Detect which cell encompasses the target text, then output its [x, y] center coordinate. 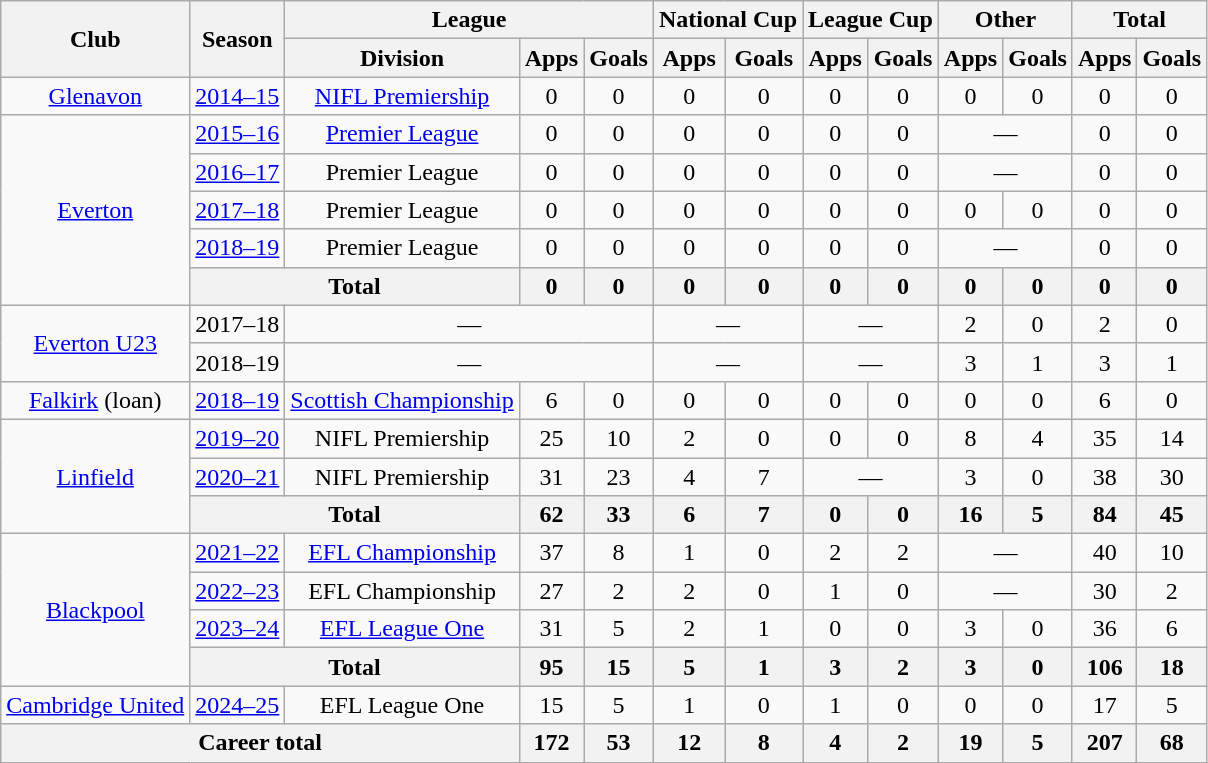
2015–16 [238, 134]
207 [1104, 743]
League [470, 20]
Linfield [96, 476]
36 [1104, 629]
12 [689, 743]
Career total [260, 743]
Club [96, 39]
2024–25 [238, 705]
Cambridge United [96, 705]
2016–17 [238, 172]
62 [551, 515]
16 [970, 515]
Division [402, 58]
45 [1172, 515]
Season [238, 39]
172 [551, 743]
Everton U23 [96, 343]
18 [1172, 667]
2022–23 [238, 591]
19 [970, 743]
68 [1172, 743]
Other [1005, 20]
40 [1104, 553]
38 [1104, 477]
2014–15 [238, 96]
2021–22 [238, 553]
14 [1172, 438]
Glenavon [96, 96]
National Cup [728, 20]
23 [619, 477]
Falkirk (loan) [96, 400]
37 [551, 553]
17 [1104, 705]
Scottish Championship [402, 400]
53 [619, 743]
33 [619, 515]
League Cup [871, 20]
27 [551, 591]
Blackpool [96, 610]
2023–24 [238, 629]
Everton [96, 210]
95 [551, 667]
106 [1104, 667]
2020–21 [238, 477]
25 [551, 438]
2019–20 [238, 438]
84 [1104, 515]
35 [1104, 438]
